Pinpoint the cell where the given text exists, returning its (x, y) midpoint coordinate. 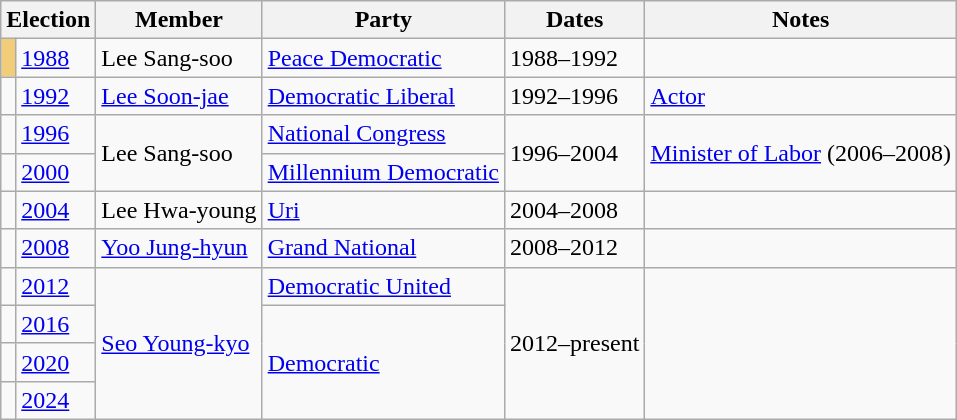
Notes (801, 20)
Democratic (383, 362)
1996 (56, 134)
2008–2012 (574, 248)
2024 (56, 400)
2020 (56, 362)
Lee Hwa-young (179, 210)
Grand National (383, 248)
Election (48, 20)
1996–2004 (574, 153)
Seo Young-kyo (179, 343)
Lee Soon-jae (179, 96)
Yoo Jung-hyun (179, 248)
2000 (56, 172)
1992 (56, 96)
2008 (56, 248)
2004–2008 (574, 210)
Democratic Liberal (383, 96)
1988 (56, 58)
National Congress (383, 134)
1988–1992 (574, 58)
Uri (383, 210)
2016 (56, 324)
2012 (56, 286)
2012–present (574, 343)
2004 (56, 210)
Democratic United (383, 286)
Minister of Labor (2006–2008) (801, 153)
Millennium Democratic (383, 172)
Dates (574, 20)
1992–1996 (574, 96)
Peace Democratic (383, 58)
Actor (801, 96)
Member (179, 20)
Party (383, 20)
